Search for the cell housing the specified text and yield its (x, y) center coordinate. 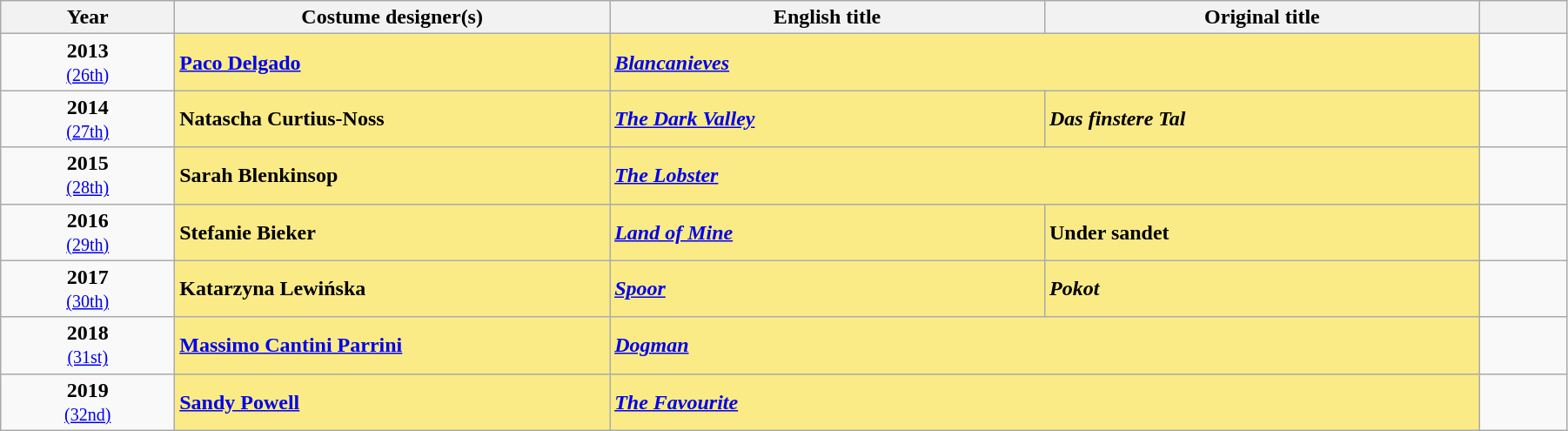
The Dark Valley (828, 118)
Original title (1262, 17)
Sarah Blenkinsop (392, 176)
Land of Mine (828, 232)
2018(31st) (88, 345)
Stefanie Bieker (392, 232)
2014(27th) (88, 118)
English title (828, 17)
The Lobster (1045, 176)
Costume designer(s) (392, 17)
Paco Delgado (392, 63)
Year (88, 17)
Massimo Cantini Parrini (392, 345)
Sandy Powell (392, 402)
The Favourite (1045, 402)
2019(32nd) (88, 402)
Das finstere Tal (1262, 118)
2017(30th) (88, 289)
Dogman (1045, 345)
Under sandet (1262, 232)
2016(29th) (88, 232)
2013(26th) (88, 63)
Pokot (1262, 289)
Katarzyna Lewińska (392, 289)
Blancanieves (1045, 63)
Spoor (828, 289)
Natascha Curtius-Noss (392, 118)
2015(28th) (88, 176)
